Provide the [x, y] coordinate of the cell's center where the given text is located.  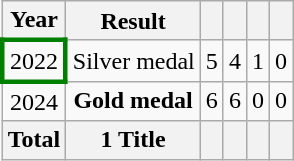
2024 [34, 101]
2022 [34, 60]
5 [212, 60]
Year [34, 21]
Gold medal [134, 101]
1 [258, 60]
Total [34, 140]
Result [134, 21]
Silver medal [134, 60]
4 [234, 60]
1 Title [134, 140]
